Return the [X, Y] coordinate for the center point of the cell that contains the specified text.  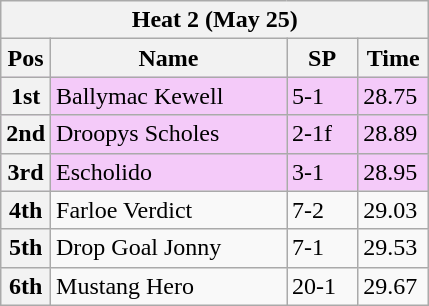
2nd [26, 134]
7-2 [322, 210]
5-1 [322, 96]
Time [394, 58]
Pos [26, 58]
29.53 [394, 248]
1st [26, 96]
20-1 [322, 286]
Heat 2 (May 25) [215, 20]
Mustang Hero [169, 286]
Droopys Scholes [169, 134]
28.89 [394, 134]
Farloe Verdict [169, 210]
Escholido [169, 172]
29.67 [394, 286]
SP [322, 58]
Ballymac Kewell [169, 96]
7-1 [322, 248]
6th [26, 286]
3rd [26, 172]
5th [26, 248]
2-1f [322, 134]
28.95 [394, 172]
28.75 [394, 96]
4th [26, 210]
Name [169, 58]
3-1 [322, 172]
Drop Goal Jonny [169, 248]
29.03 [394, 210]
